Determine the (X, Y) coordinate at the center of the cell enclosing the given text.  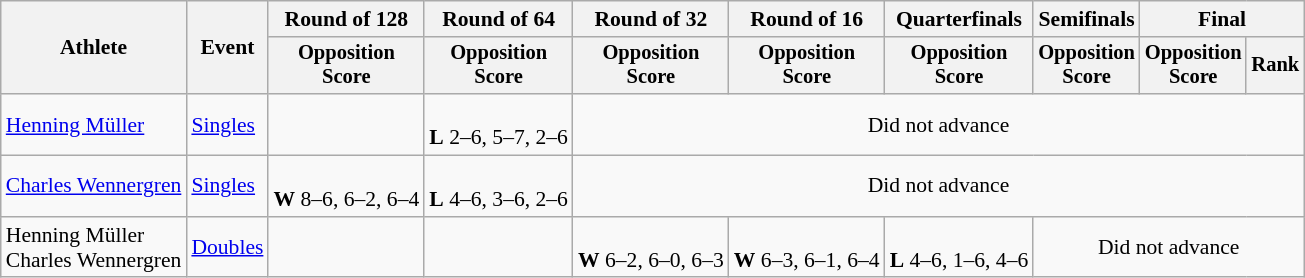
Quarterfinals (960, 19)
Round of 64 (498, 19)
Rank (1275, 66)
Athlete (94, 48)
Round of 128 (346, 19)
W 8–6, 6–2, 6–4 (346, 186)
Henning Müller (94, 124)
Doubles (227, 248)
Charles Wennergren (94, 186)
L 4–6, 1–6, 4–6 (960, 248)
W 6–3, 6–1, 6–4 (807, 248)
Event (227, 48)
W 6–2, 6–0, 6–3 (651, 248)
Henning Müller Charles Wennergren (94, 248)
Semifinals (1086, 19)
L 2–6, 5–7, 2–6 (498, 124)
L 4–6, 3–6, 2–6 (498, 186)
Round of 32 (651, 19)
Final (1222, 19)
Round of 16 (807, 19)
